Search for the cell housing the specified text and yield its (X, Y) center coordinate. 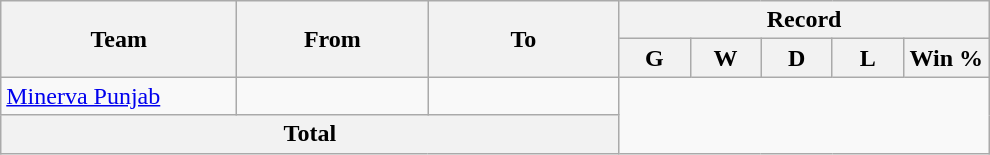
Record (804, 20)
L (868, 58)
Win % (946, 58)
W (726, 58)
D (796, 58)
G (654, 58)
From (332, 39)
Minerva Punjab (119, 96)
To (524, 39)
Team (119, 39)
Total (310, 134)
